Scan for the cell matching the given text and deliver its [X, Y] coordinate at center. 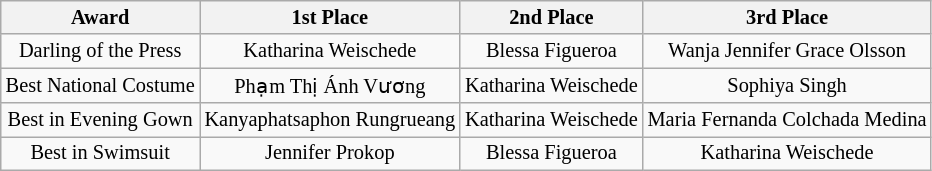
Award [100, 17]
Darling of the Press [100, 51]
Best in Swimsuit [100, 153]
Best in Evening Gown [100, 120]
Maria Fernanda Colchada Medina [788, 120]
Sophiya Singh [788, 86]
2nd Place [552, 17]
3rd Place [788, 17]
Jennifer Prokop [330, 153]
Wanja Jennifer Grace Olsson [788, 51]
Kanyaphatsaphon Rungrueang [330, 120]
1st Place [330, 17]
Phạm Thị Ánh Vương [330, 86]
Best National Costume [100, 86]
